Extract the (x, y) coordinate from the center of the cell holding the provided text.  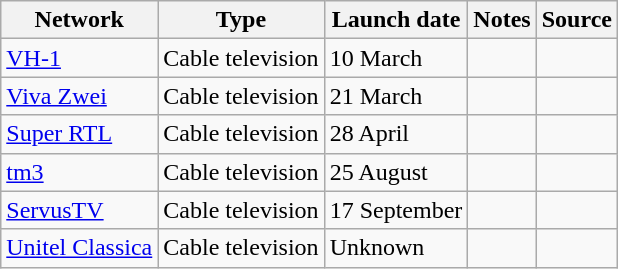
ServusTV (80, 210)
Launch date (396, 20)
28 April (396, 134)
Notes (502, 20)
21 March (396, 96)
Unitel Classica (80, 248)
Viva Zwei (80, 96)
Source (576, 20)
10 March (396, 58)
Unknown (396, 248)
Network (80, 20)
tm3 (80, 172)
Type (241, 20)
Super RTL (80, 134)
VH-1 (80, 58)
25 August (396, 172)
17 September (396, 210)
